From the cell containing the given text, extract its center point as (x, y) coordinate. 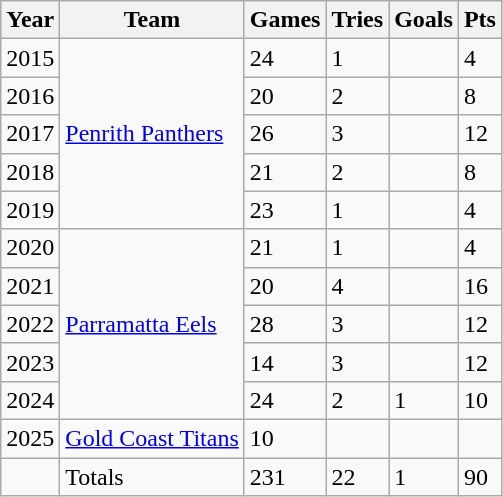
2025 (30, 438)
22 (358, 477)
16 (480, 286)
Parramatta Eels (152, 324)
2017 (30, 134)
23 (285, 210)
2019 (30, 210)
2016 (30, 96)
Team (152, 20)
Games (285, 20)
Totals (152, 477)
231 (285, 477)
2023 (30, 362)
90 (480, 477)
Penrith Panthers (152, 134)
26 (285, 134)
2024 (30, 400)
28 (285, 324)
2015 (30, 58)
2020 (30, 248)
2018 (30, 172)
Gold Coast Titans (152, 438)
Tries (358, 20)
2021 (30, 286)
2022 (30, 324)
Pts (480, 20)
Goals (424, 20)
14 (285, 362)
Year (30, 20)
